Pinpoint the cell where the given text exists, returning its [X, Y] midpoint coordinate. 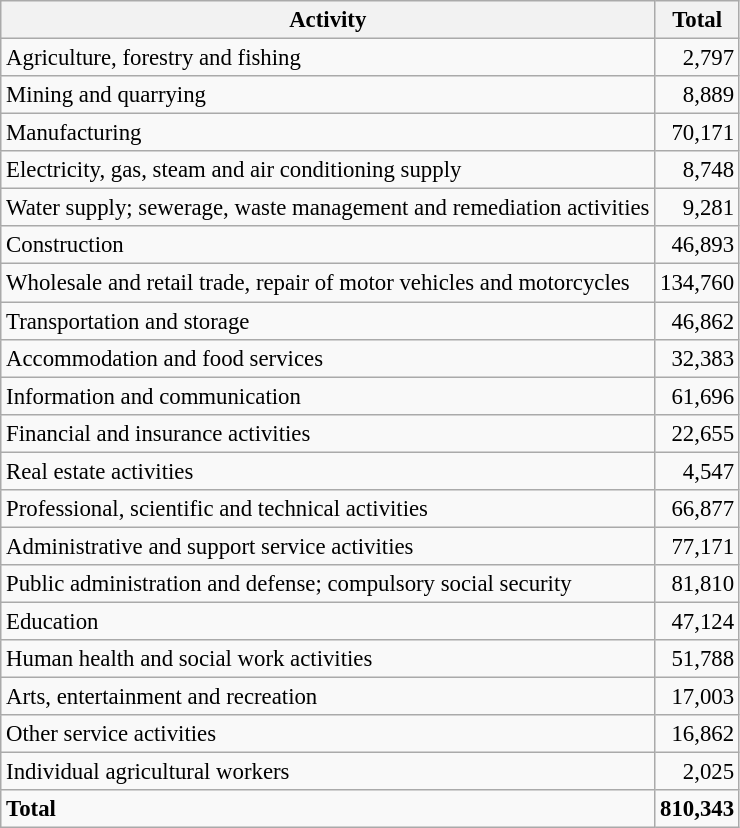
810,343 [698, 809]
9,281 [698, 208]
Manufacturing [328, 133]
47,124 [698, 621]
Agriculture, forestry and fishing [328, 58]
Wholesale and retail trade, repair of motor vehicles and motorcycles [328, 283]
77,171 [698, 546]
Electricity, gas, steam and air conditioning supply [328, 170]
Administrative and support service activities [328, 546]
Information and communication [328, 396]
Arts, entertainment and recreation [328, 697]
16,862 [698, 734]
22,655 [698, 433]
Transportation and storage [328, 321]
70,171 [698, 133]
Education [328, 621]
8,748 [698, 170]
81,810 [698, 584]
66,877 [698, 509]
46,893 [698, 245]
Activity [328, 20]
2,797 [698, 58]
46,862 [698, 321]
51,788 [698, 659]
Construction [328, 245]
4,547 [698, 471]
Human health and social work activities [328, 659]
134,760 [698, 283]
Mining and quarrying [328, 95]
Financial and insurance activities [328, 433]
Professional, scientific and technical activities [328, 509]
Public administration and defense; compulsory social security [328, 584]
Real estate activities [328, 471]
2,025 [698, 772]
8,889 [698, 95]
61,696 [698, 396]
17,003 [698, 697]
Water supply; sewerage, waste management and remediation activities [328, 208]
Accommodation and food services [328, 358]
Individual agricultural workers [328, 772]
32,383 [698, 358]
Other service activities [328, 734]
